Provide the [X, Y] coordinate of the cell's center where the given text is located.  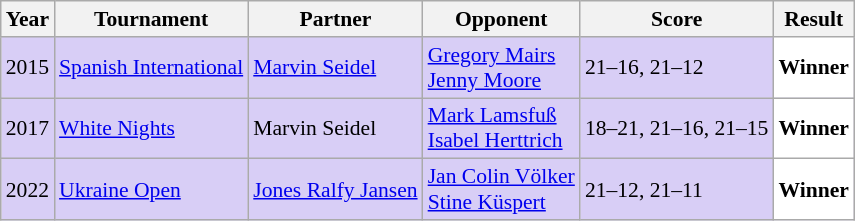
2015 [28, 68]
18–21, 21–16, 21–15 [677, 128]
Mark Lamsfuß Isabel Herttrich [502, 128]
2017 [28, 128]
21–12, 21–11 [677, 190]
Result [814, 19]
Tournament [151, 19]
White Nights [151, 128]
Opponent [502, 19]
Spanish International [151, 68]
Gregory Mairs Jenny Moore [502, 68]
Score [677, 19]
Partner [335, 19]
21–16, 21–12 [677, 68]
Jan Colin Völker Stine Küspert [502, 190]
2022 [28, 190]
Ukraine Open [151, 190]
Year [28, 19]
Jones Ralfy Jansen [335, 190]
